For the text-containing cell, return its midpoint in [x, y] coordinate format. 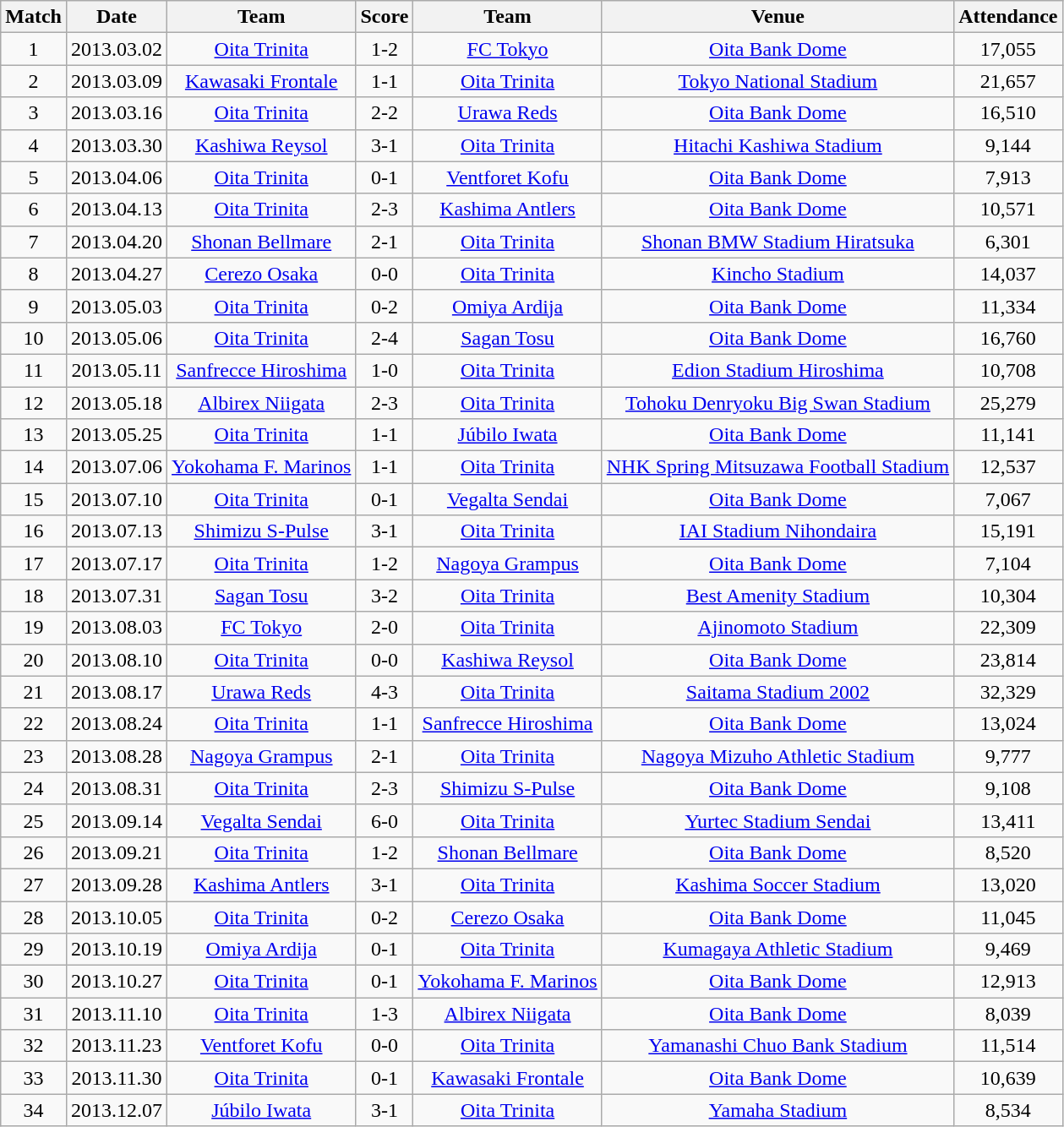
16,510 [1008, 113]
6,301 [1008, 242]
2013.10.05 [117, 917]
7,913 [1008, 177]
2013.11.23 [117, 1046]
2-4 [385, 338]
2013.07.06 [117, 467]
2013.03.02 [117, 49]
2013.03.30 [117, 145]
10 [34, 338]
Kincho Stadium [778, 274]
Ajinomoto Stadium [778, 628]
17 [34, 563]
2013.08.17 [117, 692]
10,571 [1008, 210]
27 [34, 885]
34 [34, 1110]
14,037 [1008, 274]
2-0 [385, 628]
23 [34, 756]
Venue [778, 17]
22 [34, 724]
14 [34, 467]
11,045 [1008, 917]
10,639 [1008, 1078]
Match [34, 17]
33 [34, 1078]
10,304 [1008, 596]
2013.05.06 [117, 338]
2013.08.03 [117, 628]
21 [34, 692]
29 [34, 950]
NHK Spring Mitsuzawa Football Stadium [778, 467]
9,469 [1008, 950]
7,104 [1008, 563]
2013.04.27 [117, 274]
1-3 [385, 1014]
2013.09.14 [117, 820]
5 [34, 177]
Score [385, 17]
9,108 [1008, 788]
2013.05.11 [117, 370]
12 [34, 403]
20 [34, 660]
Tokyo National Stadium [778, 81]
2013.03.09 [117, 81]
9 [34, 306]
2013.11.10 [117, 1014]
2 [34, 81]
2013.11.30 [117, 1078]
17,055 [1008, 49]
13,020 [1008, 885]
13 [34, 435]
1 [34, 49]
2013.10.19 [117, 950]
6-0 [385, 820]
Kumagaya Athletic Stadium [778, 950]
24 [34, 788]
2013.12.07 [117, 1110]
32,329 [1008, 692]
2013.10.27 [117, 982]
1-0 [385, 370]
16 [34, 531]
Yamaha Stadium [778, 1110]
2013.07.13 [117, 531]
2013.03.16 [117, 113]
Kashima Soccer Stadium [778, 885]
7,067 [1008, 499]
23,814 [1008, 660]
4-3 [385, 692]
2013.05.25 [117, 435]
25 [34, 820]
8,534 [1008, 1110]
12,537 [1008, 467]
Yamanashi Chuo Bank Stadium [778, 1046]
2013.04.20 [117, 242]
6 [34, 210]
18 [34, 596]
13,411 [1008, 820]
22,309 [1008, 628]
10,708 [1008, 370]
Date [117, 17]
12,913 [1008, 982]
Best Amenity Stadium [778, 596]
Hitachi Kashiwa Stadium [778, 145]
2013.04.06 [117, 177]
Nagoya Mizuho Athletic Stadium [778, 756]
2013.08.24 [117, 724]
16,760 [1008, 338]
Tohoku Denryoku Big Swan Stadium [778, 403]
28 [34, 917]
3-2 [385, 596]
2013.08.10 [117, 660]
11,514 [1008, 1046]
11 [34, 370]
2013.07.31 [117, 596]
Yurtec Stadium Sendai [778, 820]
2013.04.13 [117, 210]
2-2 [385, 113]
25,279 [1008, 403]
31 [34, 1014]
8,520 [1008, 852]
2013.05.03 [117, 306]
21,657 [1008, 81]
IAI Stadium Nihondaira [778, 531]
2013.07.10 [117, 499]
9,144 [1008, 145]
2013.09.21 [117, 852]
Attendance [1008, 17]
2013.09.28 [117, 885]
8 [34, 274]
2013.08.31 [117, 788]
2013.07.17 [117, 563]
7 [34, 242]
19 [34, 628]
Shonan BMW Stadium Hiratsuka [778, 242]
4 [34, 145]
2013.05.18 [117, 403]
32 [34, 1046]
9,777 [1008, 756]
15 [34, 499]
26 [34, 852]
2013.08.28 [117, 756]
11,334 [1008, 306]
3 [34, 113]
Edion Stadium Hiroshima [778, 370]
15,191 [1008, 531]
8,039 [1008, 1014]
13,024 [1008, 724]
30 [34, 982]
Saitama Stadium 2002 [778, 692]
11,141 [1008, 435]
